For the text-containing cell, return its midpoint in [x, y] coordinate format. 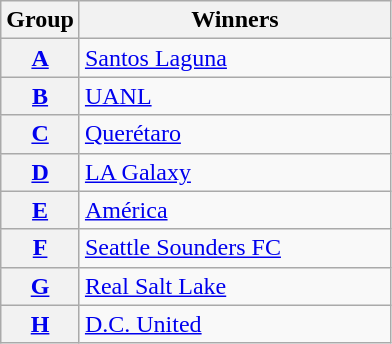
Real Salt Lake [234, 286]
Group [40, 20]
D [40, 172]
B [40, 96]
Querétaro [234, 134]
E [40, 210]
G [40, 286]
C [40, 134]
H [40, 324]
América [234, 210]
LA Galaxy [234, 172]
F [40, 248]
D.C. United [234, 324]
Santos Laguna [234, 58]
UANL [234, 96]
Winners [234, 20]
Seattle Sounders FC [234, 248]
A [40, 58]
